Return (x, y) of the center of cell containing provided text 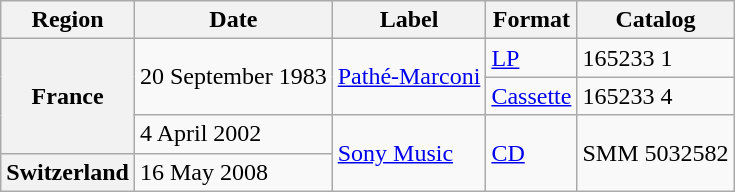
16 May 2008 (233, 172)
LP (532, 58)
Catalog (656, 20)
4 April 2002 (233, 134)
Switzerland (68, 172)
Pathé-Marconi (409, 77)
165233 1 (656, 58)
Date (233, 20)
Label (409, 20)
165233 4 (656, 96)
France (68, 96)
Sony Music (409, 153)
Cassette (532, 96)
20 September 1983 (233, 77)
CD (532, 153)
Region (68, 20)
Format (532, 20)
SMM 5032582 (656, 153)
